Capture the cell that displays the provided text and extract its [X, Y] central coordinate. 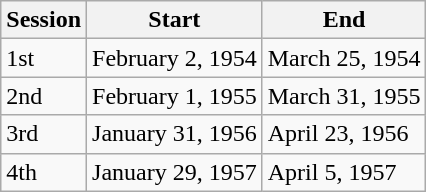
February 1, 1955 [175, 96]
Session [44, 20]
End [344, 20]
4th [44, 172]
February 2, 1954 [175, 58]
March 25, 1954 [344, 58]
April 23, 1956 [344, 134]
3rd [44, 134]
Start [175, 20]
January 29, 1957 [175, 172]
March 31, 1955 [344, 96]
January 31, 1956 [175, 134]
1st [44, 58]
April 5, 1957 [344, 172]
2nd [44, 96]
